Extract the (X, Y) coordinate from the center of the cell holding the provided text.  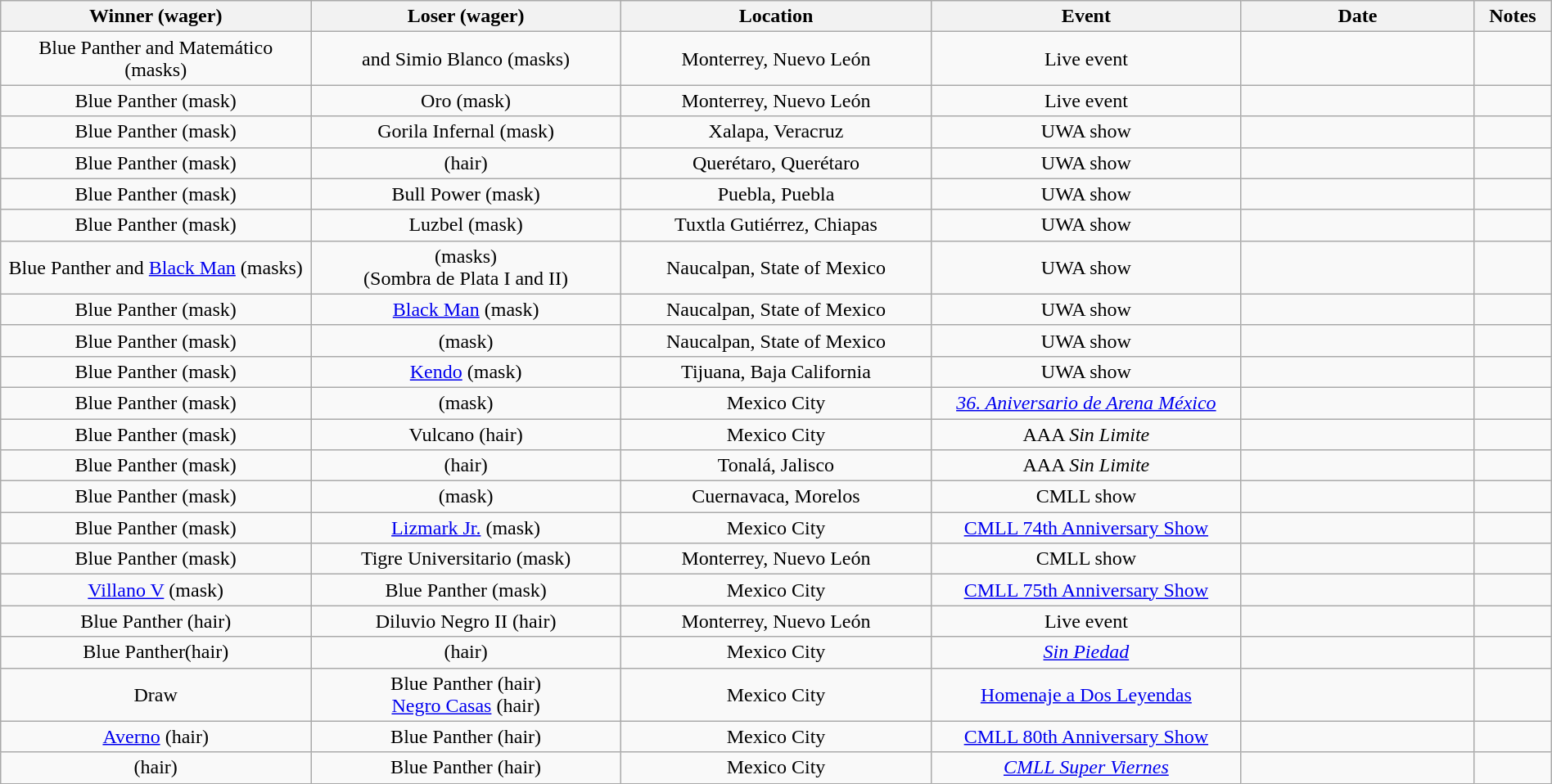
36. Aniversario de Arena México (1085, 403)
Averno (hair) (156, 737)
Event (1085, 16)
Winner (wager) (156, 16)
CMLL 74th Anniversary Show (1085, 528)
Location (776, 16)
Querétaro, Querétaro (776, 163)
Tigre Universitario (mask) (467, 559)
Tijuana, Baja California (776, 372)
Draw (156, 694)
Xalapa, Veracruz (776, 132)
Blue Panther(hair) (156, 652)
Blue Panther (hair)Negro Casas (hair) (467, 694)
Tonalá, Jalisco (776, 466)
CMLL 80th Anniversary Show (1085, 737)
Luzbel (mask) (467, 225)
Black Man (mask) (467, 309)
Blue Panther and Black Man (masks) (156, 267)
Homenaje a Dos Leyendas (1085, 694)
Diluvio Negro II (hair) (467, 621)
Vulcano (hair) (467, 435)
Cuernavaca, Morelos (776, 497)
Blue Panther and Matemático (masks) (156, 59)
Bull Power (mask) (467, 194)
Tuxtla Gutiérrez, Chiapas (776, 225)
Date (1357, 16)
CMLL 75th Anniversary Show (1085, 590)
Gorila Infernal (mask) (467, 132)
Puebla, Puebla (776, 194)
Loser (wager) (467, 16)
Kendo (mask) (467, 372)
CMLL Super Viernes (1085, 768)
and Simio Blanco (masks) (467, 59)
Sin Piedad (1085, 652)
Lizmark Jr. (mask) (467, 528)
Notes (1513, 16)
Oro (mask) (467, 101)
Villano V (mask) (156, 590)
(masks)(Sombra de Plata I and II) (467, 267)
